Capture the cell that displays the provided text and extract its [x, y] central coordinate. 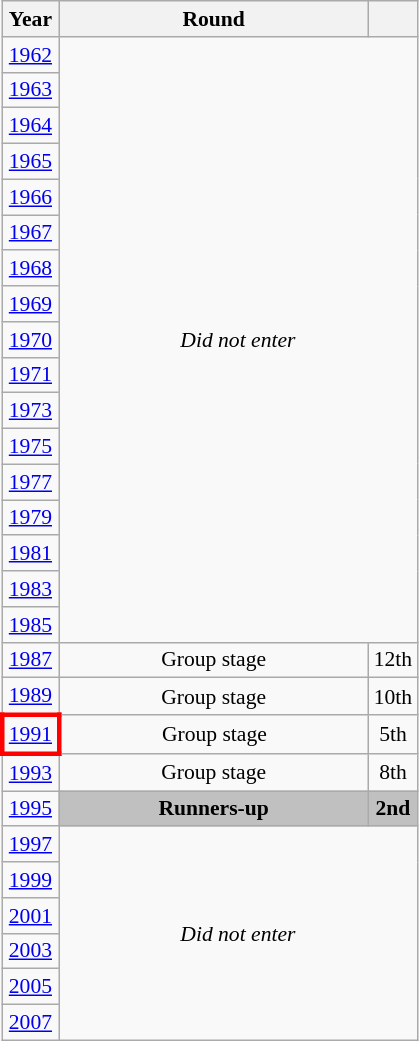
1965 [30, 162]
Round [214, 19]
1968 [30, 269]
2001 [30, 916]
1975 [30, 447]
1971 [30, 375]
2005 [30, 987]
1979 [30, 518]
Year [30, 19]
1985 [30, 625]
1964 [30, 126]
2003 [30, 951]
1970 [30, 340]
1969 [30, 304]
1966 [30, 197]
1977 [30, 482]
12th [394, 660]
1963 [30, 90]
1987 [30, 660]
1962 [30, 55]
1999 [30, 880]
1989 [30, 696]
8th [394, 772]
Runners-up [214, 809]
1967 [30, 233]
1983 [30, 589]
2nd [394, 809]
5th [394, 734]
1981 [30, 554]
1993 [30, 772]
10th [394, 696]
2007 [30, 1023]
1995 [30, 809]
1991 [30, 734]
1973 [30, 411]
1997 [30, 845]
